Detect which cell encompasses the target text, then output its (X, Y) center coordinate. 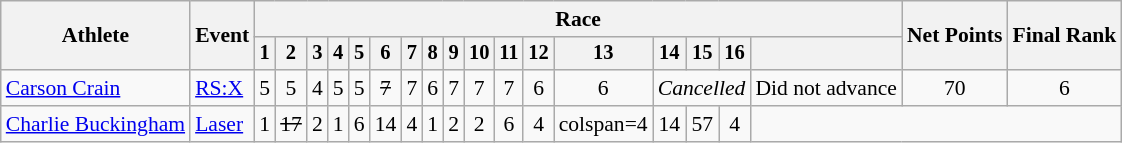
Cancelled (702, 88)
colspan=4 (604, 124)
16 (735, 54)
Charlie Buckingham (96, 124)
RS:X (222, 88)
10 (479, 54)
Did not advance (826, 88)
17 (291, 124)
13 (604, 54)
15 (702, 54)
70 (954, 88)
8 (432, 54)
Athlete (96, 36)
Net Points (954, 36)
3 (318, 54)
Race (578, 19)
57 (702, 124)
Final Rank (1064, 36)
9 (454, 54)
12 (538, 54)
Event (222, 36)
Carson Crain (96, 88)
Laser (222, 124)
11 (508, 54)
